Capture the cell that displays the provided text and extract its [x, y] central coordinate. 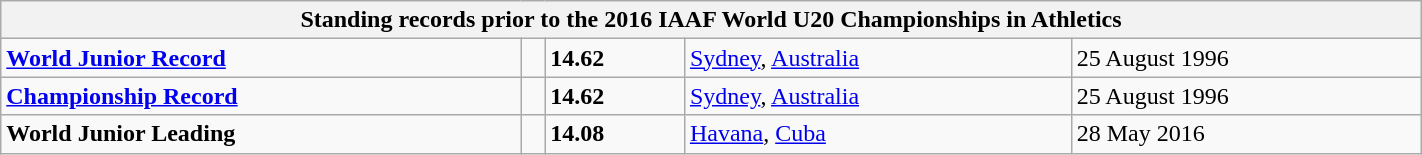
14.08 [615, 134]
Havana, Cuba [878, 134]
Championship Record [261, 96]
World Junior Record [261, 58]
World Junior Leading [261, 134]
28 May 2016 [1246, 134]
Standing records prior to the 2016 IAAF World U20 Championships in Athletics [711, 20]
